Scan for the cell matching the given text and deliver its [x, y] coordinate at center. 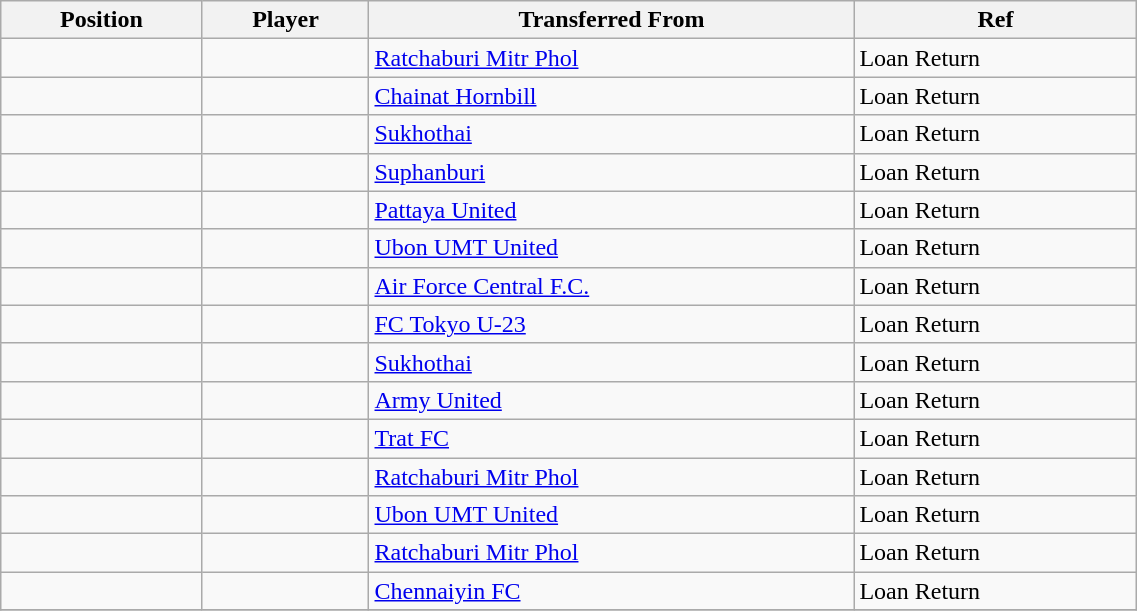
Air Force Central F.C. [612, 286]
Ref [996, 20]
Player [286, 20]
FC Tokyo U-23 [612, 324]
Chainat Hornbill [612, 96]
Army United [612, 400]
Position [102, 20]
Pattaya United [612, 210]
Transferred From [612, 20]
Chennaiyin FC [612, 591]
Suphanburi [612, 172]
Trat FC [612, 438]
